Capture the cell that displays the provided text and extract its (x, y) central coordinate. 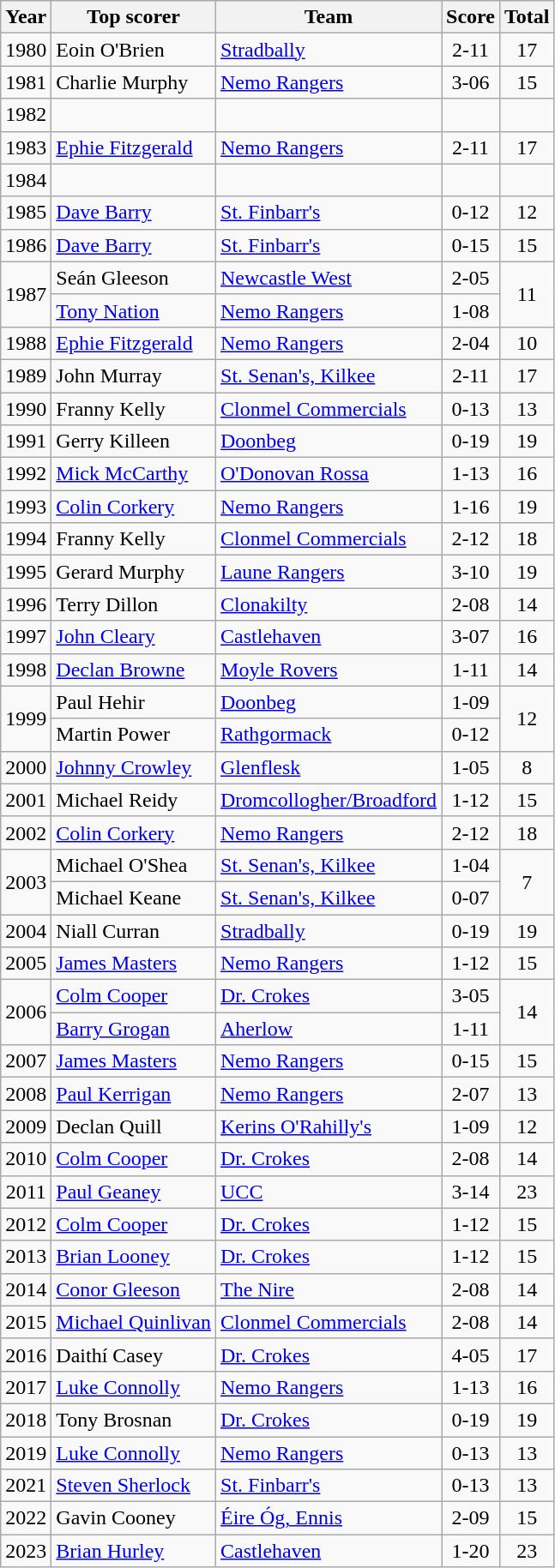
1995 (26, 572)
2010 (26, 1159)
Mick McCarthy (134, 474)
1991 (26, 442)
The Nire (329, 1289)
Paul Kerrigan (134, 1094)
Terry Dillon (134, 604)
1994 (26, 539)
Glenflesk (329, 767)
3-14 (470, 1192)
1990 (26, 409)
3-07 (470, 637)
Aherlow (329, 1029)
1980 (26, 50)
Seán Gleeson (134, 278)
11 (527, 294)
1981 (26, 82)
2001 (26, 800)
Tony Brosnan (134, 1420)
1985 (26, 213)
Martin Power (134, 735)
2006 (26, 1012)
2017 (26, 1387)
1996 (26, 604)
2-07 (470, 1094)
Laune Rangers (329, 572)
Moyle Rovers (329, 670)
1992 (26, 474)
Team (329, 17)
2-05 (470, 278)
Brian Hurley (134, 1551)
8 (527, 767)
Paul Geaney (134, 1192)
Charlie Murphy (134, 82)
2009 (26, 1126)
1999 (26, 718)
1989 (26, 375)
2012 (26, 1224)
1998 (26, 670)
1983 (26, 147)
2011 (26, 1192)
Michael Quinlivan (134, 1322)
Declan Quill (134, 1126)
Johnny Crowley (134, 767)
1-05 (470, 767)
2005 (26, 964)
Steven Sherlock (134, 1486)
1984 (26, 180)
Tony Nation (134, 310)
2022 (26, 1518)
1993 (26, 507)
Éire Óg, Ennis (329, 1518)
2003 (26, 881)
Dromcollogher/Broadford (329, 800)
1-08 (470, 310)
Michael O'Shea (134, 865)
2015 (26, 1322)
1997 (26, 637)
1986 (26, 245)
1987 (26, 294)
Daithí Casey (134, 1355)
Brian Looney (134, 1257)
2019 (26, 1453)
3-06 (470, 82)
2023 (26, 1551)
4-05 (470, 1355)
Kerins O'Rahilly's (329, 1126)
2021 (26, 1486)
1-20 (470, 1551)
2013 (26, 1257)
2018 (26, 1420)
Total (527, 17)
Rathgormack (329, 735)
Barry Grogan (134, 1029)
O'Donovan Rossa (329, 474)
Score (470, 17)
Top scorer (134, 17)
1-16 (470, 507)
Michael Keane (134, 898)
2007 (26, 1061)
1982 (26, 115)
1988 (26, 343)
UCC (329, 1192)
2014 (26, 1289)
Year (26, 17)
Gerard Murphy (134, 572)
2002 (26, 832)
2-09 (470, 1518)
2-04 (470, 343)
2016 (26, 1355)
2008 (26, 1094)
John Cleary (134, 637)
Paul Hehir (134, 702)
Clonakilty (329, 604)
John Murray (134, 375)
Gavin Cooney (134, 1518)
Newcastle West (329, 278)
Michael Reidy (134, 800)
10 (527, 343)
2000 (26, 767)
Eoin O'Brien (134, 50)
Niall Curran (134, 930)
0-07 (470, 898)
3-05 (470, 996)
1-04 (470, 865)
Gerry Killeen (134, 442)
Declan Browne (134, 670)
2004 (26, 930)
3-10 (470, 572)
7 (527, 881)
Conor Gleeson (134, 1289)
